Determine the [x, y] coordinate at the center of the cell enclosing the given text.  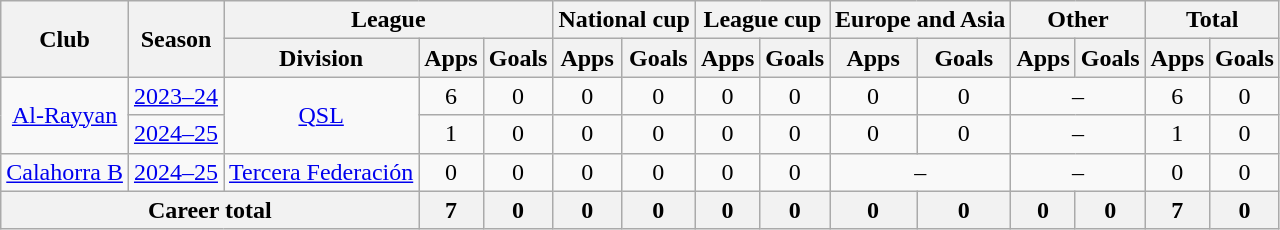
Division [322, 58]
National cup [624, 20]
Club [65, 39]
Other [1078, 20]
Total [1212, 20]
Calahorra B [65, 172]
Europe and Asia [920, 20]
League cup [762, 20]
Al-Rayyan [65, 115]
2023–24 [176, 96]
Career total [210, 210]
Season [176, 39]
Tercera Federación [322, 172]
League [388, 20]
QSL [322, 115]
